Determine the [X, Y] coordinate at the center of the cell enclosing the given text.  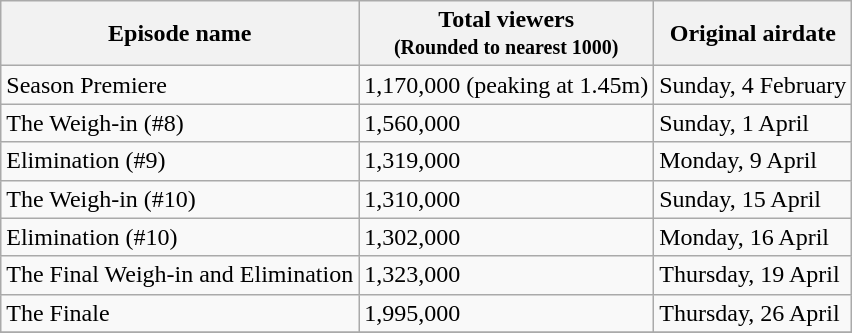
Monday, 9 April [753, 161]
1,323,000 [506, 275]
Sunday, 15 April [753, 199]
The Final Weigh-in and Elimination [180, 275]
1,319,000 [506, 161]
The Weigh-in (#10) [180, 199]
Thursday, 26 April [753, 313]
Original airdate [753, 34]
The Finale [180, 313]
1,995,000 [506, 313]
Sunday, 4 February [753, 85]
Season Premiere [180, 85]
Sunday, 1 April [753, 123]
Total viewers(Rounded to nearest 1000) [506, 34]
1,302,000 [506, 237]
Thursday, 19 April [753, 275]
Elimination (#10) [180, 237]
Elimination (#9) [180, 161]
Monday, 16 April [753, 237]
1,310,000 [506, 199]
Episode name [180, 34]
1,560,000 [506, 123]
1,170,000 (peaking at 1.45m) [506, 85]
The Weigh-in (#8) [180, 123]
